For the text-containing cell, return its midpoint in (X, Y) coordinate format. 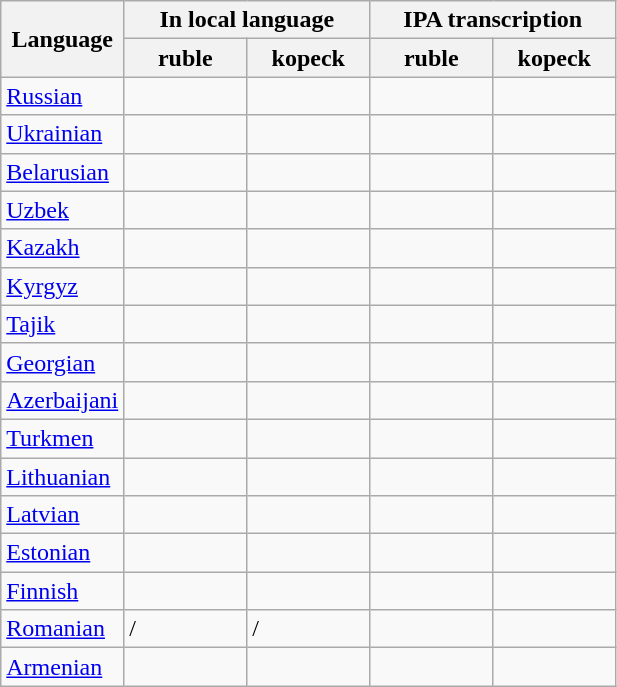
Tajik (62, 324)
Latvian (62, 515)
Uzbek (62, 210)
Ukrainian (62, 134)
Lithuanian (62, 477)
Russian (62, 96)
Romanian (62, 629)
Georgian (62, 362)
Kyrgyz (62, 286)
Armenian (62, 667)
IPA transcription (493, 20)
Language (62, 39)
In local language (247, 20)
Belarusian (62, 172)
Turkmen (62, 438)
Finnish (62, 591)
Azerbaijani (62, 400)
Kazakh (62, 248)
Estonian (62, 553)
